Search for the cell housing the specified text and yield its [x, y] center coordinate. 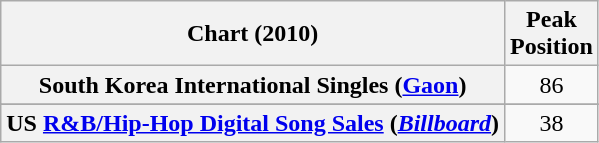
86 [552, 85]
Chart (2010) [253, 34]
US R&B/Hip-Hop Digital Song Sales (Billboard) [253, 123]
Peak Position [552, 34]
South Korea International Singles (Gaon) [253, 85]
38 [552, 123]
